Output the (x, y) coordinate of the center of the cell containing the given text.  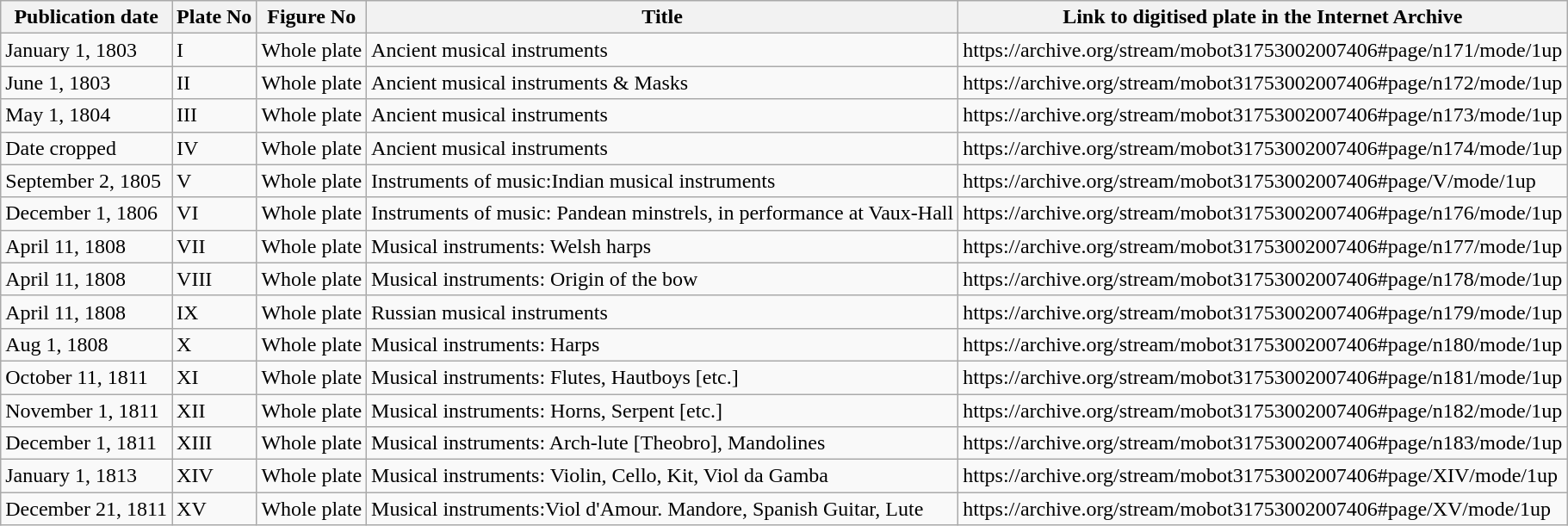
Musical instruments: Horns, Serpent [etc.] (663, 411)
VII (214, 246)
Figure No (312, 17)
Musical instruments: Origin of the bow (663, 279)
https://archive.org/stream/mobot31753002007406#page/XV/mode/1up (1262, 509)
December 1, 1811 (86, 443)
Ancient musical instruments & Masks (663, 83)
December 21, 1811 (86, 509)
https://archive.org/stream/mobot31753002007406#page/n173/mode/1up (1262, 115)
December 1, 1806 (86, 213)
Musical instruments: Arch-lute [Theobro], Mandolines (663, 443)
January 1, 1803 (86, 50)
https://archive.org/stream/mobot31753002007406#page/n183/mode/1up (1262, 443)
Musical instruments: Harps (663, 344)
Aug 1, 1808 (86, 344)
II (214, 83)
https://archive.org/stream/mobot31753002007406#page/XIV/mode/1up (1262, 476)
V (214, 181)
https://archive.org/stream/mobot31753002007406#page/n179/mode/1up (1262, 312)
https://archive.org/stream/mobot31753002007406#page/n174/mode/1up (1262, 148)
Instruments of music: Pandean minstrels, in performance at Vaux-Hall (663, 213)
November 1, 1811 (86, 411)
XIII (214, 443)
Plate No (214, 17)
XII (214, 411)
Musical instruments: Violin, Cello, Kit, Viol da Gamba (663, 476)
https://archive.org/stream/mobot31753002007406#page/n180/mode/1up (1262, 344)
https://archive.org/stream/mobot31753002007406#page/n176/mode/1up (1262, 213)
Title (663, 17)
XV (214, 509)
https://archive.org/stream/mobot31753002007406#page/n178/mode/1up (1262, 279)
Musical instruments:Viol d'Amour. Mandore, Spanish Guitar, Lute (663, 509)
XI (214, 377)
Russian musical instruments (663, 312)
IX (214, 312)
Link to digitised plate in the Internet Archive (1262, 17)
June 1, 1803 (86, 83)
https://archive.org/stream/mobot31753002007406#page/n177/mode/1up (1262, 246)
Instruments of music:Indian musical instruments (663, 181)
X (214, 344)
Musical instruments: Welsh harps (663, 246)
https://archive.org/stream/mobot31753002007406#page/n181/mode/1up (1262, 377)
January 1, 1813 (86, 476)
https://archive.org/stream/mobot31753002007406#page/n182/mode/1up (1262, 411)
May 1, 1804 (86, 115)
https://archive.org/stream/mobot31753002007406#page/V/mode/1up (1262, 181)
Musical instruments: Flutes, Hautboys [etc.] (663, 377)
I (214, 50)
https://archive.org/stream/mobot31753002007406#page/n172/mode/1up (1262, 83)
Publication date (86, 17)
VI (214, 213)
VIII (214, 279)
Date cropped (86, 148)
October 11, 1811 (86, 377)
IV (214, 148)
https://archive.org/stream/mobot31753002007406#page/n171/mode/1up (1262, 50)
III (214, 115)
September 2, 1805 (86, 181)
XIV (214, 476)
